Detect which cell encompasses the target text, then output its [X, Y] center coordinate. 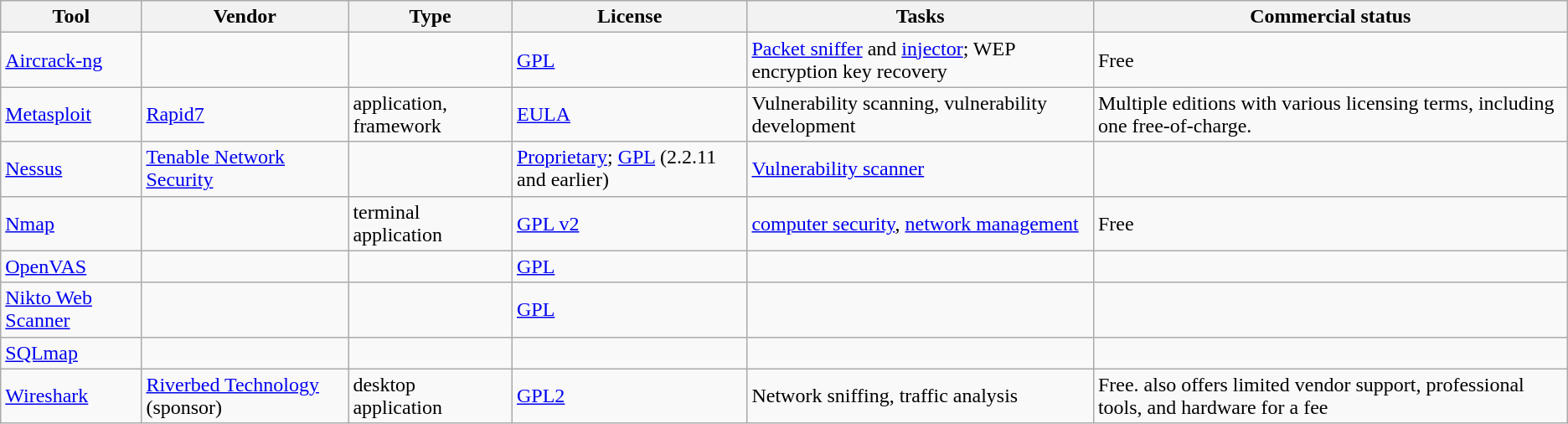
application, framework [431, 114]
Nikto Web Scanner [71, 310]
OpenVAS [71, 266]
Free. also offers limited vendor support, professional tools, and hardware for a fee [1330, 396]
Vulnerability scanning, vulnerability development [920, 114]
Wireshark [71, 396]
Proprietary; GPL (2.2.11 and earlier) [629, 169]
GPL2 [629, 396]
Multiple editions with various licensing terms, including one free-of-charge. [1330, 114]
Packet sniffer and injector; WEP encryption key recovery [920, 60]
Nmap [71, 223]
License [629, 17]
Network sniffing, traffic analysis [920, 396]
Commercial status [1330, 17]
EULA [629, 114]
Vendor [245, 17]
terminal application [431, 223]
computer security, network management [920, 223]
Riverbed Technology (sponsor) [245, 396]
desktop application [431, 396]
Type [431, 17]
SQLmap [71, 353]
GPL v2 [629, 223]
Rapid7 [245, 114]
Metasploit [71, 114]
Tasks [920, 17]
Tool [71, 17]
Vulnerability scanner [920, 169]
Tenable Network Security [245, 169]
Nessus [71, 169]
Aircrack-ng [71, 60]
